Pinpoint the cell where the given text exists, returning its (X, Y) midpoint coordinate. 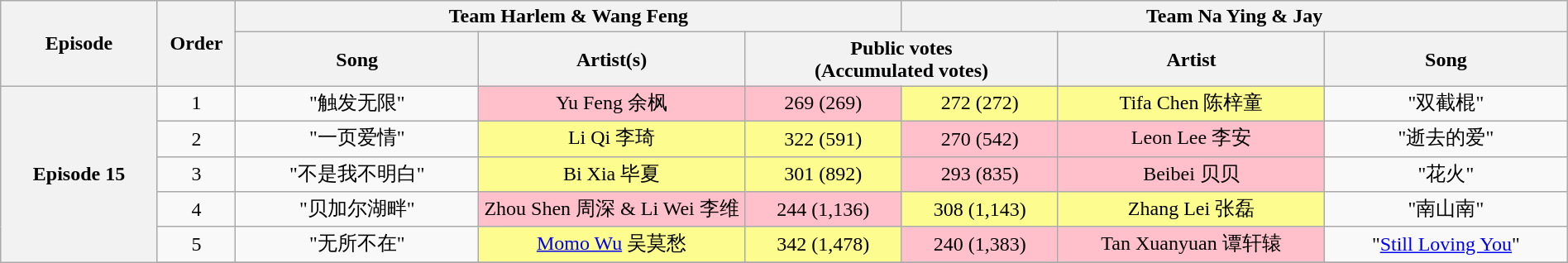
Team Na Ying & Jay (1234, 17)
Tan Xuanyuan 谭轩辕 (1191, 245)
"不是我不明白" (357, 174)
"南山南" (1446, 210)
Order (197, 43)
293 (835) (979, 174)
Bi Xia 毕夏 (612, 174)
"逝去的爱" (1446, 139)
Li Qi 李琦 (612, 139)
"双截棍" (1446, 104)
244 (1,136) (824, 210)
"贝加尔湖畔" (357, 210)
2 (197, 139)
272 (272) (979, 104)
342 (1,478) (824, 245)
Episode (79, 43)
270 (542) (979, 139)
Artist(s) (612, 60)
"触发无限" (357, 104)
"花火" (1446, 174)
"一页爱情" (357, 139)
Zhou Shen 周深 & Li Wei 李维 (612, 210)
Team Harlem & Wang Feng (569, 17)
308 (1,143) (979, 210)
4 (197, 210)
322 (591) (824, 139)
Leon Lee 李安 (1191, 139)
"无所不在" (357, 245)
"Still Loving You" (1446, 245)
269 (269) (824, 104)
Beibei 贝贝 (1191, 174)
3 (197, 174)
Episode 15 (79, 174)
Public votes(Accumulated votes) (901, 60)
240 (1,383) (979, 245)
Yu Feng 余枫 (612, 104)
301 (892) (824, 174)
5 (197, 245)
1 (197, 104)
Tifa Chen 陈梓童 (1191, 104)
Artist (1191, 60)
Momo Wu 吴莫愁 (612, 245)
Zhang Lei 张磊 (1191, 210)
